Output the (x, y) coordinate of the center of the cell containing the given text.  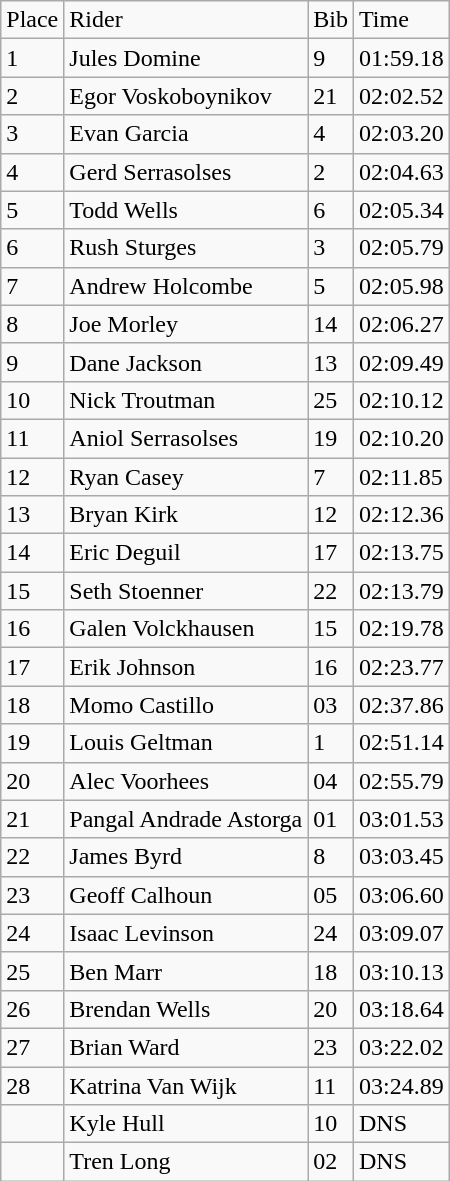
02:10.20 (401, 438)
02:05.34 (401, 210)
03:09.07 (401, 933)
Brendan Wells (186, 1009)
02:02.52 (401, 96)
Momo Castillo (186, 705)
04 (331, 781)
Kyle Hull (186, 1124)
Egor Voskoboynikov (186, 96)
02:04.63 (401, 172)
01 (331, 819)
Louis Geltman (186, 743)
Tren Long (186, 1162)
Gerd Serrasolses (186, 172)
03 (331, 705)
Rush Sturges (186, 248)
02:23.77 (401, 667)
28 (32, 1085)
27 (32, 1047)
Ben Marr (186, 971)
Galen Volckhausen (186, 629)
01:59.18 (401, 58)
02:10.12 (401, 400)
02 (331, 1162)
03:10.13 (401, 971)
Andrew Holcombe (186, 286)
James Byrd (186, 857)
02:06.27 (401, 324)
02:09.49 (401, 362)
Katrina Van Wijk (186, 1085)
03:18.64 (401, 1009)
Pangal Andrade Astorga (186, 819)
03:22.02 (401, 1047)
02:19.78 (401, 629)
Dane Jackson (186, 362)
02:13.79 (401, 591)
Aniol Serrasolses (186, 438)
Time (401, 20)
02:37.86 (401, 705)
03:06.60 (401, 895)
Bryan Kirk (186, 515)
02:51.14 (401, 743)
03:24.89 (401, 1085)
05 (331, 895)
Brian Ward (186, 1047)
Nick Troutman (186, 400)
02:55.79 (401, 781)
Jules Domine (186, 58)
02:11.85 (401, 477)
03:01.53 (401, 819)
02:13.75 (401, 553)
Todd Wells (186, 210)
Ryan Casey (186, 477)
02:05.98 (401, 286)
Isaac Levinson (186, 933)
02:12.36 (401, 515)
02:03.20 (401, 134)
03:03.45 (401, 857)
26 (32, 1009)
Bib (331, 20)
Place (32, 20)
Geoff Calhoun (186, 895)
02:05.79 (401, 248)
Eric Deguil (186, 553)
Joe Morley (186, 324)
Erik Johnson (186, 667)
Seth Stoenner (186, 591)
Evan Garcia (186, 134)
Rider (186, 20)
Alec Voorhees (186, 781)
